Return the (X, Y) coordinate for the center point of the cell that contains the specified text.  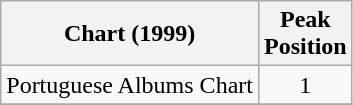
Portuguese Albums Chart (130, 85)
Chart (1999) (130, 34)
PeakPosition (305, 34)
1 (305, 85)
